Pinpoint the cell where the given text exists, returning its (X, Y) midpoint coordinate. 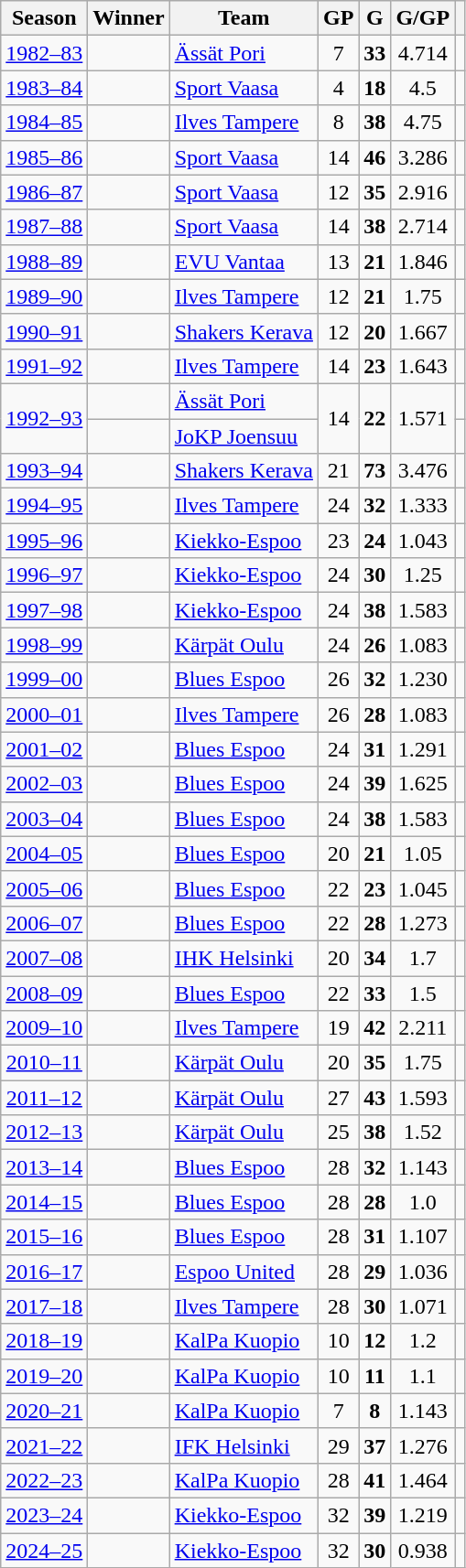
2018–19 (44, 1341)
1992–93 (44, 418)
34 (375, 958)
1.2 (423, 1341)
0.938 (423, 1551)
2.211 (423, 1028)
2.714 (423, 227)
2010–11 (44, 1063)
4 (338, 88)
IFK Helsinki (244, 1445)
1.219 (423, 1515)
1994–95 (44, 506)
2011–12 (44, 1098)
2013–14 (44, 1167)
3.476 (423, 471)
1991–92 (44, 366)
2000–01 (44, 714)
1.071 (423, 1306)
1.25 (423, 575)
1.667 (423, 331)
1.1 (423, 1376)
1.333 (423, 506)
G (375, 18)
1.625 (423, 784)
13 (338, 262)
1.7 (423, 958)
IHK Helsinki (244, 958)
1.045 (423, 888)
4.714 (423, 53)
27 (338, 1098)
1982–83 (44, 53)
4.5 (423, 88)
2017–18 (44, 1306)
1.230 (423, 680)
73 (375, 471)
1.291 (423, 749)
41 (375, 1480)
1989–90 (44, 296)
1.043 (423, 541)
1990–91 (44, 331)
1987–88 (44, 227)
Team (244, 18)
1997–98 (44, 610)
1.0 (423, 1202)
1.643 (423, 366)
1983–84 (44, 88)
25 (338, 1133)
42 (375, 1028)
G/GP (423, 18)
2024–25 (44, 1551)
1998–99 (44, 645)
GP (338, 18)
2014–15 (44, 1202)
2002–03 (44, 784)
18 (375, 88)
1993–94 (44, 471)
2006–07 (44, 923)
1986–87 (44, 192)
2020–21 (44, 1411)
2007–08 (44, 958)
2009–10 (44, 1028)
2004–05 (44, 854)
1995–96 (44, 541)
2008–09 (44, 993)
1.5 (423, 993)
Winner (128, 18)
2022–23 (44, 1480)
Season (44, 18)
2012–13 (44, 1133)
1.593 (423, 1098)
46 (375, 157)
1.036 (423, 1272)
4.75 (423, 123)
1.05 (423, 854)
JoKP Joensuu (244, 436)
1984–85 (44, 123)
1.107 (423, 1237)
1996–97 (44, 575)
1.273 (423, 923)
1.464 (423, 1480)
37 (375, 1445)
1.52 (423, 1133)
1985–86 (44, 157)
1999–00 (44, 680)
43 (375, 1098)
1.846 (423, 262)
2015–16 (44, 1237)
2023–24 (44, 1515)
19 (338, 1028)
2019–20 (44, 1376)
1988–89 (44, 262)
EVU Vantaa (244, 262)
2.916 (423, 192)
1.276 (423, 1445)
2001–02 (44, 749)
2016–17 (44, 1272)
1.571 (423, 418)
2003–04 (44, 819)
Espoo United (244, 1272)
2021–22 (44, 1445)
2005–06 (44, 888)
11 (375, 1376)
3.286 (423, 157)
